Locate the cell with the specified text and output its (x, y) center coordinate. 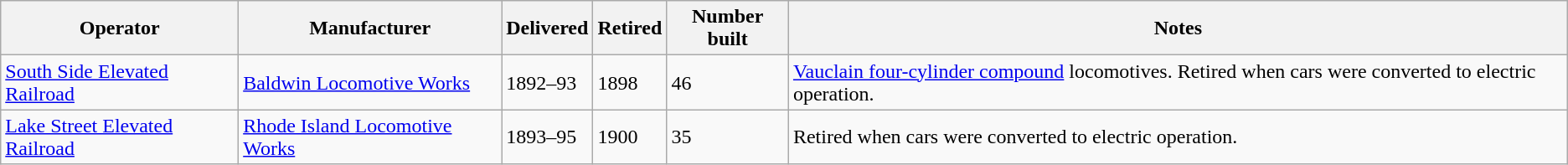
Retired (630, 28)
Operator (120, 28)
Baldwin Locomotive Works (370, 82)
Delivered (548, 28)
46 (728, 82)
Number built (728, 28)
Retired when cars were converted to electric operation. (1178, 137)
Notes (1178, 28)
1893–95 (548, 137)
Manufacturer (370, 28)
1898 (630, 82)
35 (728, 137)
South Side Elevated Railroad (120, 82)
Vauclain four-cylinder compound locomotives. Retired when cars were converted to electric operation. (1178, 82)
1900 (630, 137)
Lake Street Elevated Railroad (120, 137)
Rhode Island Locomotive Works (370, 137)
1892–93 (548, 82)
